Identify which cell holds the provided text, then report its [X, Y] central coordinate. 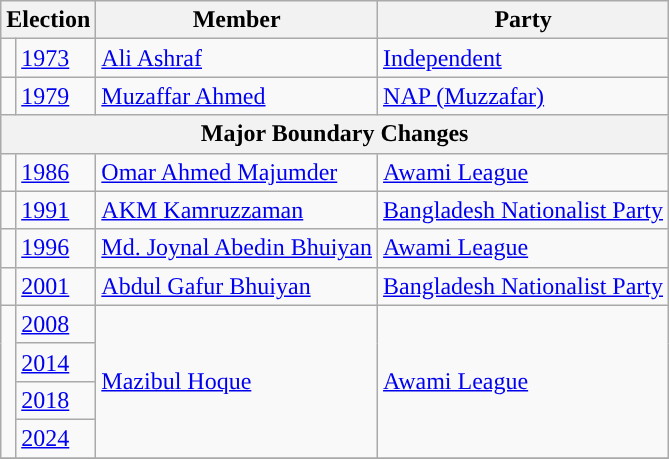
1986 [56, 172]
Independent [524, 58]
Major Boundary Changes [335, 134]
Member [237, 20]
2014 [56, 362]
Ali Ashraf [237, 58]
Mazibul Hoque [237, 381]
Party [524, 20]
2008 [56, 324]
1973 [56, 58]
NAP (Muzzafar) [524, 96]
Muzaffar Ahmed [237, 96]
1991 [56, 210]
2018 [56, 400]
Election [48, 20]
Omar Ahmed Majumder [237, 172]
AKM Kamruzzaman [237, 210]
Abdul Gafur Bhuiyan [237, 286]
1979 [56, 96]
1996 [56, 248]
2001 [56, 286]
2024 [56, 438]
Md. Joynal Abedin Bhuiyan [237, 248]
